From the cell containing the given text, extract its center point as [x, y] coordinate. 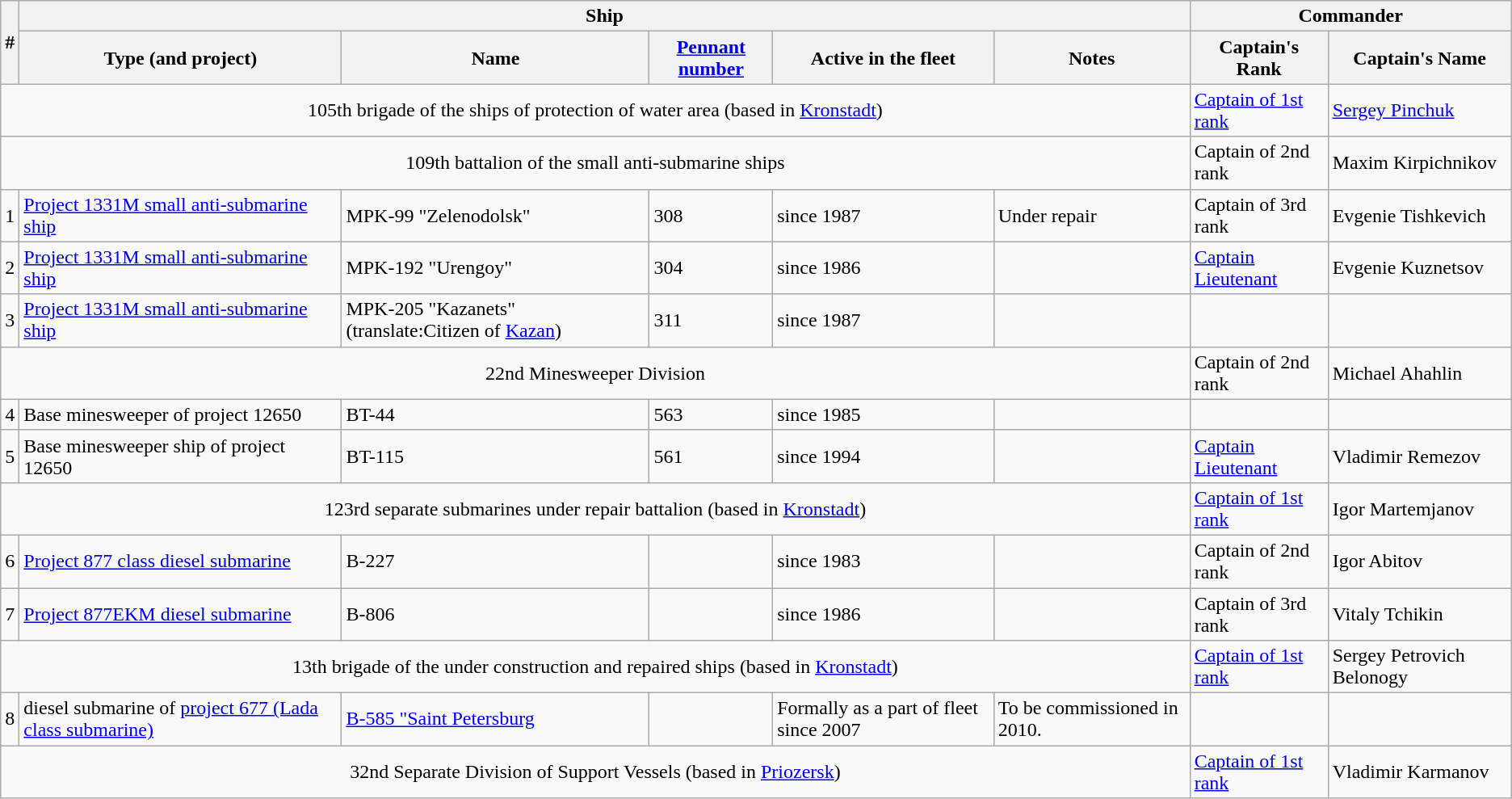
2 [10, 268]
BT-115 [496, 456]
B-806 [496, 614]
since 1983 [884, 561]
Vladimir Karmanov [1420, 772]
Base minesweeper ship of project 12650 [181, 456]
304 [711, 268]
MPK-99 "Zelenodolsk" [496, 215]
Commander [1350, 16]
7 [10, 614]
22nd Minesweeper Division [595, 373]
BT-44 [496, 414]
To be commissioned in 2010. [1092, 719]
B-227 [496, 561]
diesel submarine of project 677 (Lada class submarine) [181, 719]
since 1985 [884, 414]
Name [496, 58]
3 [10, 320]
Captain's Name [1420, 58]
8 [10, 719]
Vitaly Tchikin [1420, 614]
Sergey Petrovich Belonogy [1420, 667]
6 [10, 561]
Type (and project) [181, 58]
Igor Abitov [1420, 561]
563 [711, 414]
5 [10, 456]
311 [711, 320]
Evgenie Tishkevich [1420, 215]
Ship [604, 16]
Pennant number [711, 58]
1 [10, 215]
Notes [1092, 58]
Igor Martemjanov [1420, 509]
Under repair [1092, 215]
Active in the fleet [884, 58]
123rd separate submarines under repair battalion (based in Kronstadt) [595, 509]
Michael Ahahlin [1420, 373]
Sergey Pinchuk [1420, 110]
Project 877EKM diesel submarine [181, 614]
561 [711, 456]
Captain's Rank [1258, 58]
Vladimir Remezov [1420, 456]
Project 877 class diesel submarine [181, 561]
105th brigade of the ships of protection of water area (based in Kronstadt) [595, 110]
32nd Separate Division of Support Vessels (based in Priozersk) [595, 772]
# [10, 42]
B-585 "Saint Petersburg [496, 719]
4 [10, 414]
109th battalion of the small anti-submarine ships [595, 163]
308 [711, 215]
MPK-205 "Kazanets" (translate:Citizen of Kazan) [496, 320]
since 1994 [884, 456]
13th brigade of the under construction and repaired ships (based in Kronstadt) [595, 667]
MPK-192 "Urengoy" [496, 268]
Formally as a part of fleet since 2007 [884, 719]
Evgenie Kuznetsov [1420, 268]
Base minesweeper of project 12650 [181, 414]
Maxim Kirpichnikov [1420, 163]
